Provide the (X, Y) coordinate of the cell's center where the given text is located.  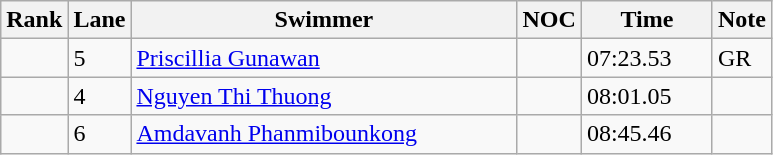
6 (100, 134)
08:01.05 (646, 96)
Amdavanh Phanmibounkong (324, 134)
Rank (34, 20)
Time (646, 20)
NOC (549, 20)
4 (100, 96)
5 (100, 58)
Priscillia Gunawan (324, 58)
Note (742, 20)
Lane (100, 20)
Swimmer (324, 20)
08:45.46 (646, 134)
07:23.53 (646, 58)
GR (742, 58)
Nguyen Thi Thuong (324, 96)
